Extract the [x, y] coordinate from the center of the cell holding the provided text.  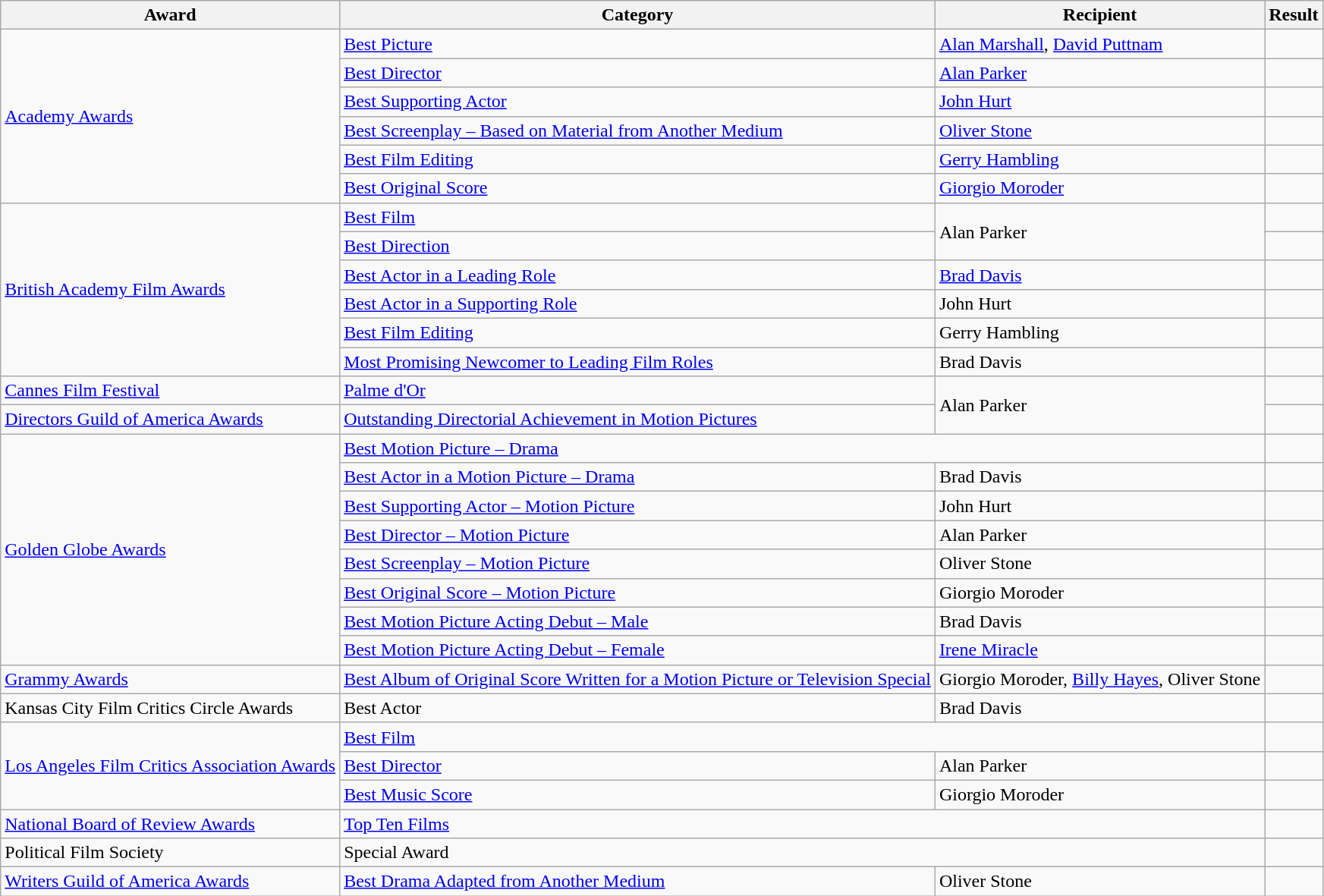
Palme d'Or [637, 391]
Most Promising Newcomer to Leading Film Roles [637, 362]
Result [1294, 15]
Best Original Score – Motion Picture [637, 593]
Best Original Score [637, 188]
Special Award [803, 853]
Best Drama Adapted from Another Medium [637, 882]
Best Motion Picture Acting Debut – Male [637, 621]
Top Ten Films [803, 823]
Directors Guild of America Awards [170, 420]
Category [637, 15]
Best Motion Picture – Drama [803, 448]
Best Album of Original Score Written for a Motion Picture or Television Special [637, 679]
Giorgio Moroder, Billy Hayes, Oliver Stone [1099, 679]
Los Angeles Film Critics Association Awards [170, 766]
Best Actor in a Supporting Role [637, 303]
Academy Awards [170, 116]
Cannes Film Festival [170, 391]
Grammy Awards [170, 679]
Best Actor [637, 708]
Award [170, 15]
Kansas City Film Critics Circle Awards [170, 708]
British Academy Film Awards [170, 289]
Alan Marshall, David Puttnam [1099, 44]
Best Actor in a Leading Role [637, 275]
Best Direction [637, 246]
Best Supporting Actor – Motion Picture [637, 506]
National Board of Review Awards [170, 823]
Irene Miracle [1099, 650]
Best Supporting Actor [637, 102]
Golden Globe Awards [170, 549]
Recipient [1099, 15]
Best Music Score [637, 794]
Best Screenplay – Based on Material from Another Medium [637, 130]
Outstanding Directorial Achievement in Motion Pictures [637, 420]
Political Film Society [170, 853]
Best Screenplay – Motion Picture [637, 564]
Writers Guild of America Awards [170, 882]
Best Motion Picture Acting Debut – Female [637, 650]
Best Actor in a Motion Picture – Drama [637, 477]
Best Picture [637, 44]
Best Director – Motion Picture [637, 535]
